Pinpoint the cell where the given text exists, returning its [x, y] midpoint coordinate. 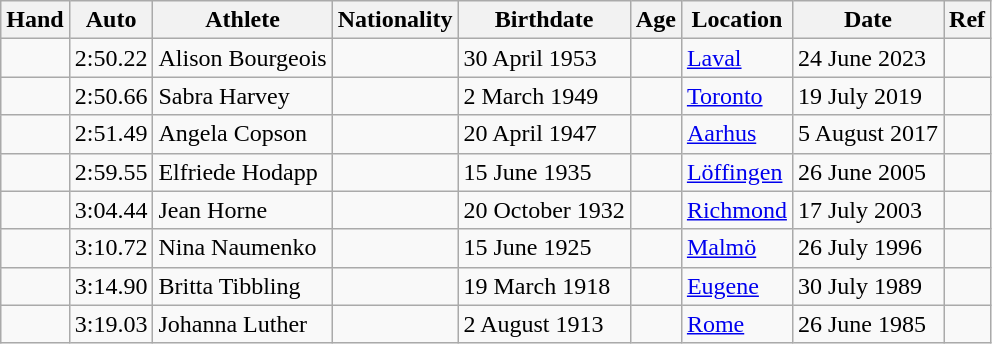
3:19.03 [111, 324]
Rome [736, 324]
26 July 1996 [868, 248]
Nationality [395, 20]
20 April 1947 [544, 134]
30 April 1953 [544, 58]
Richmond [736, 210]
2:50.22 [111, 58]
15 June 1935 [544, 172]
2:51.49 [111, 134]
5 August 2017 [868, 134]
Location [736, 20]
Aarhus [736, 134]
Angela Copson [242, 134]
2:50.66 [111, 96]
Laval [736, 58]
Nina Naumenko [242, 248]
Jean Horne [242, 210]
19 March 1918 [544, 286]
19 July 2019 [868, 96]
3:10.72 [111, 248]
Malmö [736, 248]
Sabra Harvey [242, 96]
Elfriede Hodapp [242, 172]
26 June 1985 [868, 324]
Eugene [736, 286]
Alison Bourgeois [242, 58]
Date [868, 20]
26 June 2005 [868, 172]
2 March 1949 [544, 96]
Löffingen [736, 172]
Toronto [736, 96]
20 October 1932 [544, 210]
Johanna Luther [242, 324]
30 July 1989 [868, 286]
2 August 1913 [544, 324]
15 June 1925 [544, 248]
2:59.55 [111, 172]
17 July 2003 [868, 210]
3:14.90 [111, 286]
Auto [111, 20]
3:04.44 [111, 210]
Britta Tibbling [242, 286]
Hand [35, 20]
Athlete [242, 20]
24 June 2023 [868, 58]
Ref [968, 20]
Age [656, 20]
Birthdate [544, 20]
